Output the (X, Y) coordinate of the center of the cell containing the given text.  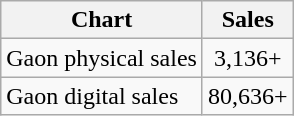
Sales (248, 20)
Gaon digital sales (102, 96)
3,136+ (248, 58)
Chart (102, 20)
80,636+ (248, 96)
Gaon physical sales (102, 58)
